Provide the (X, Y) coordinate of the cell's center where the given text is located.  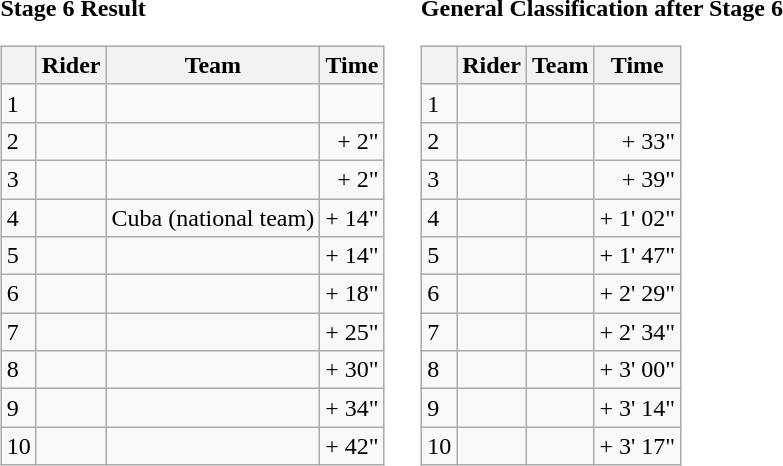
+ 39" (638, 179)
+ 33" (638, 141)
+ 1' 47" (638, 256)
+ 25" (352, 332)
+ 2' 29" (638, 294)
Cuba (national team) (213, 217)
+ 18" (352, 294)
+ 42" (352, 446)
+ 3' 14" (638, 408)
+ 3' 00" (638, 370)
+ 30" (352, 370)
+ 2' 34" (638, 332)
+ 3' 17" (638, 446)
+ 34" (352, 408)
+ 1' 02" (638, 217)
